For the text-containing cell, return its midpoint in [X, Y] coordinate format. 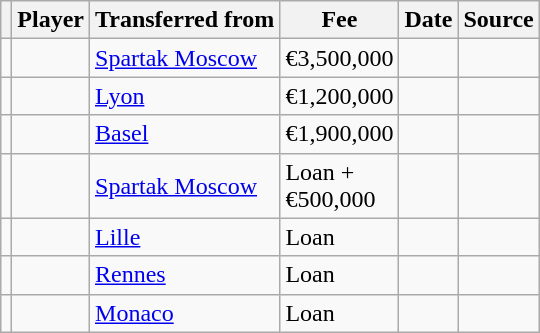
Rennes [185, 275]
Lille [185, 237]
Source [498, 20]
Loan + €500,000 [340, 186]
Fee [340, 20]
Player [51, 20]
Transferred from [185, 20]
€1,200,000 [340, 96]
€3,500,000 [340, 58]
Lyon [185, 96]
Monaco [185, 313]
€1,900,000 [340, 134]
Basel [185, 134]
Date [428, 20]
